For the text-containing cell, return its midpoint in [x, y] coordinate format. 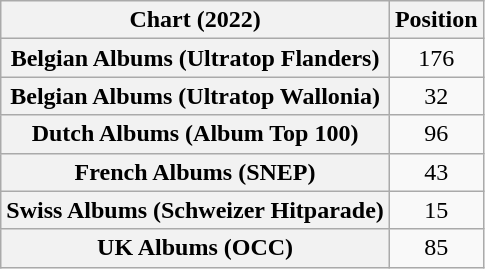
43 [436, 172]
UK Albums (OCC) [196, 248]
85 [436, 248]
Position [436, 20]
Belgian Albums (Ultratop Flanders) [196, 58]
32 [436, 96]
96 [436, 134]
Chart (2022) [196, 20]
Dutch Albums (Album Top 100) [196, 134]
Swiss Albums (Schweizer Hitparade) [196, 210]
Belgian Albums (Ultratop Wallonia) [196, 96]
French Albums (SNEP) [196, 172]
15 [436, 210]
176 [436, 58]
